Extract the (X, Y) coordinate from the center of the cell holding the provided text.  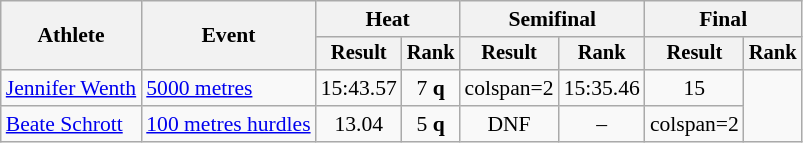
Beate Schrott (71, 124)
DNF (510, 124)
Jennifer Wenth (71, 88)
Athlete (71, 36)
Event (228, 36)
7 q (431, 88)
Heat (388, 19)
Semifinal (552, 19)
15 (694, 88)
5000 metres (228, 88)
13.04 (359, 124)
100 metres hurdles (228, 124)
5 q (431, 124)
15:43.57 (359, 88)
Final (724, 19)
– (602, 124)
15:35.46 (602, 88)
